Output the (x, y) coordinate of the center of the cell containing the given text.  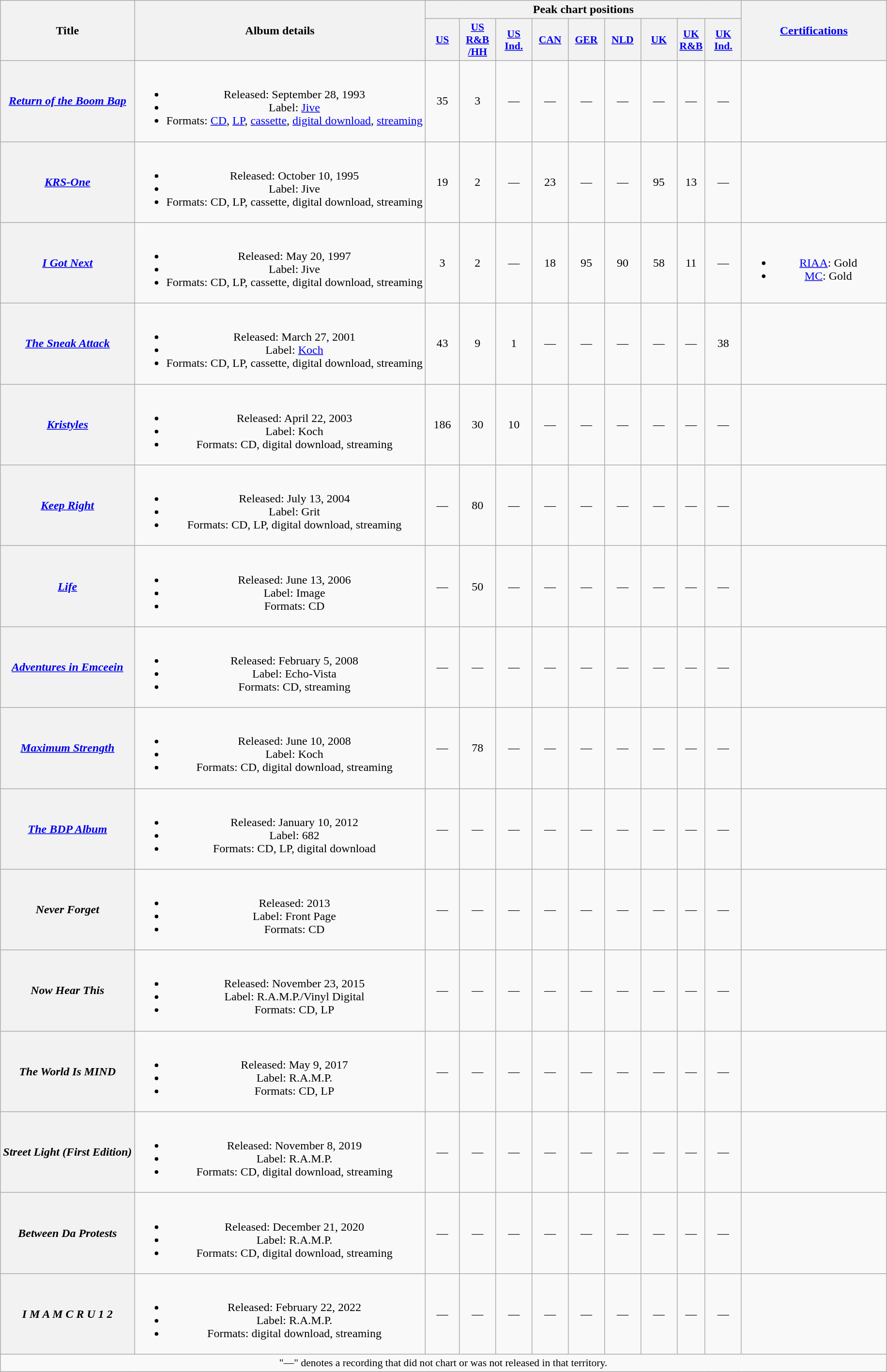
Released: June 10, 2008Label: KochFormats: CD, digital download, streaming (280, 748)
1 (514, 344)
10 (514, 425)
11 (691, 263)
NLD (623, 40)
13 (691, 182)
Now Hear This (68, 990)
Released: September 28, 1993Label: JiveFormats: CD, LP, cassette, digital download, streaming (280, 101)
Released: July 13, 2004Label: GritFormats: CD, LP, digital download, streaming (280, 505)
Released: May 9, 2017Label: R.A.M.P.Formats: CD, LP (280, 1071)
Return of the Boom Bap (68, 101)
Between Da Protests (68, 1233)
Released: 2013Label: Front PageFormats: CD (280, 910)
Released: November 23, 2015Label: R.A.M.P./Vinyl DigitalFormats: CD, LP (280, 990)
90 (623, 263)
35 (443, 101)
The BDP Album (68, 829)
UKR&B (691, 40)
Released: February 22, 2022Label: R.A.M.P.Formats: digital download, streaming (280, 1313)
US (443, 40)
43 (443, 344)
RIAA: GoldMC: Gold (813, 263)
80 (477, 505)
Released: January 10, 2012Label: 682Formats: CD, LP, digital download (280, 829)
9 (477, 344)
USR&B/HH (477, 40)
Album details (280, 31)
Street Light (First Edition) (68, 1152)
23 (550, 182)
Released: May 20, 1997Label: JiveFormats: CD, LP, cassette, digital download, streaming (280, 263)
I Got Next (68, 263)
38 (723, 344)
CAN (550, 40)
Never Forget (68, 910)
50 (477, 587)
Released: April 22, 2003Label: KochFormats: CD, digital download, streaming (280, 425)
KRS-One (68, 182)
UK (658, 40)
Adventures in Emceein (68, 667)
58 (658, 263)
The World Is MIND (68, 1071)
"—" denotes a recording that did not chart or was not released in that territory. (443, 1363)
US Ind. (514, 40)
78 (477, 748)
Title (68, 31)
30 (477, 425)
Released: December 21, 2020Label: R.A.M.P.Formats: CD, digital download, streaming (280, 1233)
Released: June 13, 2006Label: ImageFormats: CD (280, 587)
GER (587, 40)
The Sneak Attack (68, 344)
186 (443, 425)
Certifications (813, 31)
I M A M C R U 1 2 (68, 1313)
Kristyles (68, 425)
Maximum Strength (68, 748)
18 (550, 263)
Keep Right (68, 505)
Released: November 8, 2019Label: R.A.M.P.Formats: CD, digital download, streaming (280, 1152)
UK Ind. (723, 40)
Peak chart positions (583, 10)
Released: October 10, 1995Label: JiveFormats: CD, LP, cassette, digital download, streaming (280, 182)
Life (68, 587)
Released: February 5, 2008Label: Echo-VistaFormats: CD, streaming (280, 667)
19 (443, 182)
Released: March 27, 2001Label: KochFormats: CD, LP, cassette, digital download, streaming (280, 344)
